Pinpoint the cell where the given text exists, returning its (X, Y) midpoint coordinate. 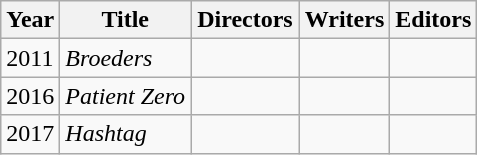
Writers (344, 20)
Title (126, 20)
Patient Zero (126, 96)
2017 (30, 134)
2011 (30, 58)
2016 (30, 96)
Broeders (126, 58)
Editors (434, 20)
Year (30, 20)
Directors (246, 20)
Hashtag (126, 134)
